Identify which cell holds the provided text, then report its [x, y] central coordinate. 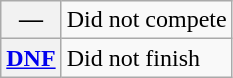
Did not compete [146, 20]
— [31, 20]
DNF [31, 58]
Did not finish [146, 58]
